Find where the given text appears and provide that cell's center as (x, y) coordinate. 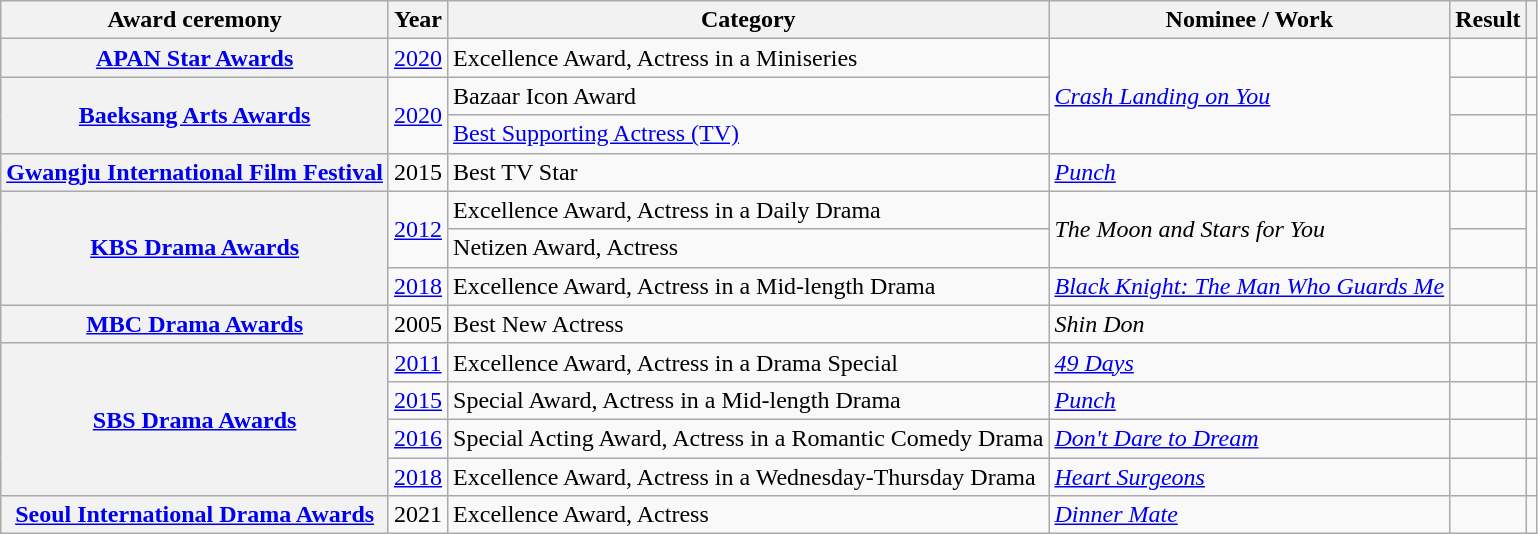
KBS Drama Awards (195, 248)
Award ceremony (195, 20)
Best New Actress (748, 324)
Year (418, 20)
APAN Star Awards (195, 58)
Excellence Award, Actress in a Miniseries (748, 58)
Category (748, 20)
Nominee / Work (1250, 20)
SBS Drama Awards (195, 419)
Seoul International Drama Awards (195, 515)
Excellence Award, Actress in a Mid-length Drama (748, 286)
Don't Dare to Dream (1250, 438)
2016 (418, 438)
2011 (418, 362)
Excellence Award, Actress in a Wednesday-Thursday Drama (748, 477)
Black Knight: The Man Who Guards Me (1250, 286)
Dinner Mate (1250, 515)
Best TV Star (748, 172)
Heart Surgeons (1250, 477)
Special Award, Actress in a Mid-length Drama (748, 400)
Bazaar Icon Award (748, 96)
Excellence Award, Actress in a Drama Special (748, 362)
Excellence Award, Actress (748, 515)
Excellence Award, Actress in a Daily Drama (748, 210)
Result (1488, 20)
Gwangju International Film Festival (195, 172)
Baeksang Arts Awards (195, 115)
Shin Don (1250, 324)
Special Acting Award, Actress in a Romantic Comedy Drama (748, 438)
2012 (418, 229)
2005 (418, 324)
MBC Drama Awards (195, 324)
2021 (418, 515)
Best Supporting Actress (TV) (748, 134)
Netizen Award, Actress (748, 248)
The Moon and Stars for You (1250, 229)
Crash Landing on You (1250, 96)
49 Days (1250, 362)
